Extract the (x, y) coordinate from the center of the cell holding the provided text.  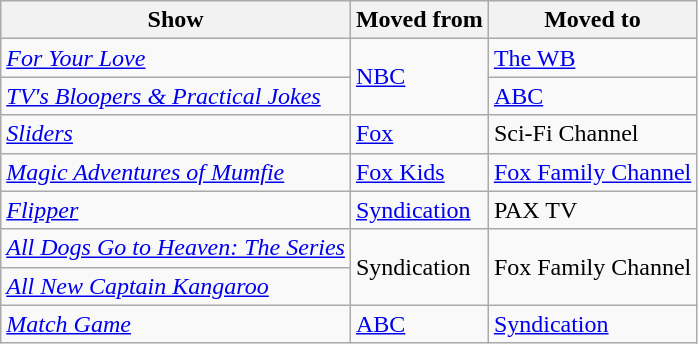
For Your Love (176, 58)
Fox (419, 134)
The WB (592, 58)
Show (176, 20)
Moved to (592, 20)
Sci-Fi Channel (592, 134)
Moved from (419, 20)
NBC (419, 77)
Sliders (176, 134)
Fox Kids (419, 172)
TV's Bloopers & Practical Jokes (176, 96)
All New Captain Kangaroo (176, 286)
All Dogs Go to Heaven: The Series (176, 248)
PAX TV (592, 210)
Magic Adventures of Mumfie (176, 172)
Match Game (176, 324)
Flipper (176, 210)
